Detect which cell encompasses the target text, then output its (X, Y) center coordinate. 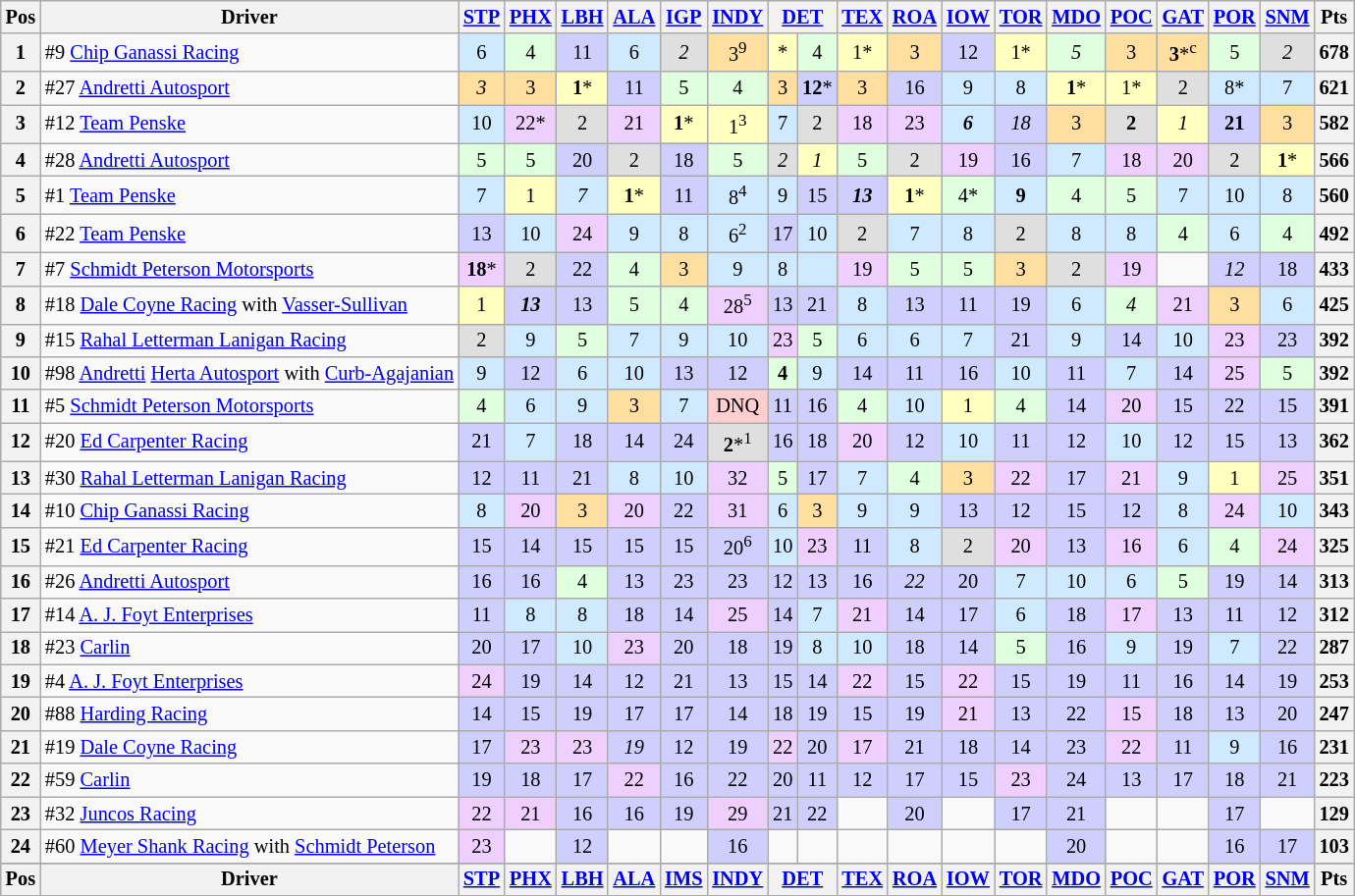
#21 Ed Carpenter Racing (249, 546)
621 (1334, 88)
433 (1334, 269)
39 (737, 53)
#26 Andretti Autosport (249, 582)
#1 Team Penske (249, 194)
#28 Andretti Autosport (249, 160)
2*1 (737, 442)
32 (737, 478)
223 (1334, 780)
#59 Carlin (249, 780)
IMS (683, 879)
285 (737, 304)
#15 Rahal Letterman Lanigan Racing (249, 341)
678 (1334, 53)
206 (737, 546)
247 (1334, 714)
492 (1334, 234)
IGP (683, 17)
#22 Team Penske (249, 234)
362 (1334, 442)
#23 Carlin (249, 648)
31 (737, 510)
231 (1334, 747)
#12 Team Penske (249, 124)
566 (1334, 160)
343 (1334, 510)
#20 Ed Carpenter Racing (249, 442)
#10 Chip Ganassi Racing (249, 510)
560 (1334, 194)
#5 Schmidt Peterson Motorsports (249, 406)
29 (737, 814)
582 (1334, 124)
103 (1334, 846)
253 (1334, 681)
8* (1235, 88)
#7 Schmidt Peterson Motorsports (249, 269)
312 (1334, 615)
129 (1334, 814)
DNQ (737, 406)
#60 Meyer Shank Racing with Schmidt Peterson (249, 846)
#9 Chip Ganassi Racing (249, 53)
#32 Juncos Racing (249, 814)
3*c (1183, 53)
12* (817, 88)
4* (968, 194)
#88 Harding Racing (249, 714)
#14 A. J. Foyt Enterprises (249, 615)
425 (1334, 304)
18* (481, 269)
351 (1334, 478)
84 (737, 194)
* (783, 53)
#19 Dale Coyne Racing (249, 747)
#98 Andretti Herta Autosport with Curb-Agajanian (249, 373)
#27 Andretti Autosport (249, 88)
287 (1334, 648)
391 (1334, 406)
62 (737, 234)
313 (1334, 582)
#30 Rahal Letterman Lanigan Racing (249, 478)
#4 A. J. Foyt Enterprises (249, 681)
325 (1334, 546)
#18 Dale Coyne Racing with Vasser-Sullivan (249, 304)
22* (530, 124)
